From the cell containing the given text, extract its center point as [x, y] coordinate. 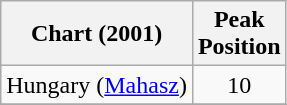
10 [239, 85]
PeakPosition [239, 34]
Chart (2001) [97, 34]
Hungary (Mahasz) [97, 85]
